Locate the cell with the specified text and output its (X, Y) center coordinate. 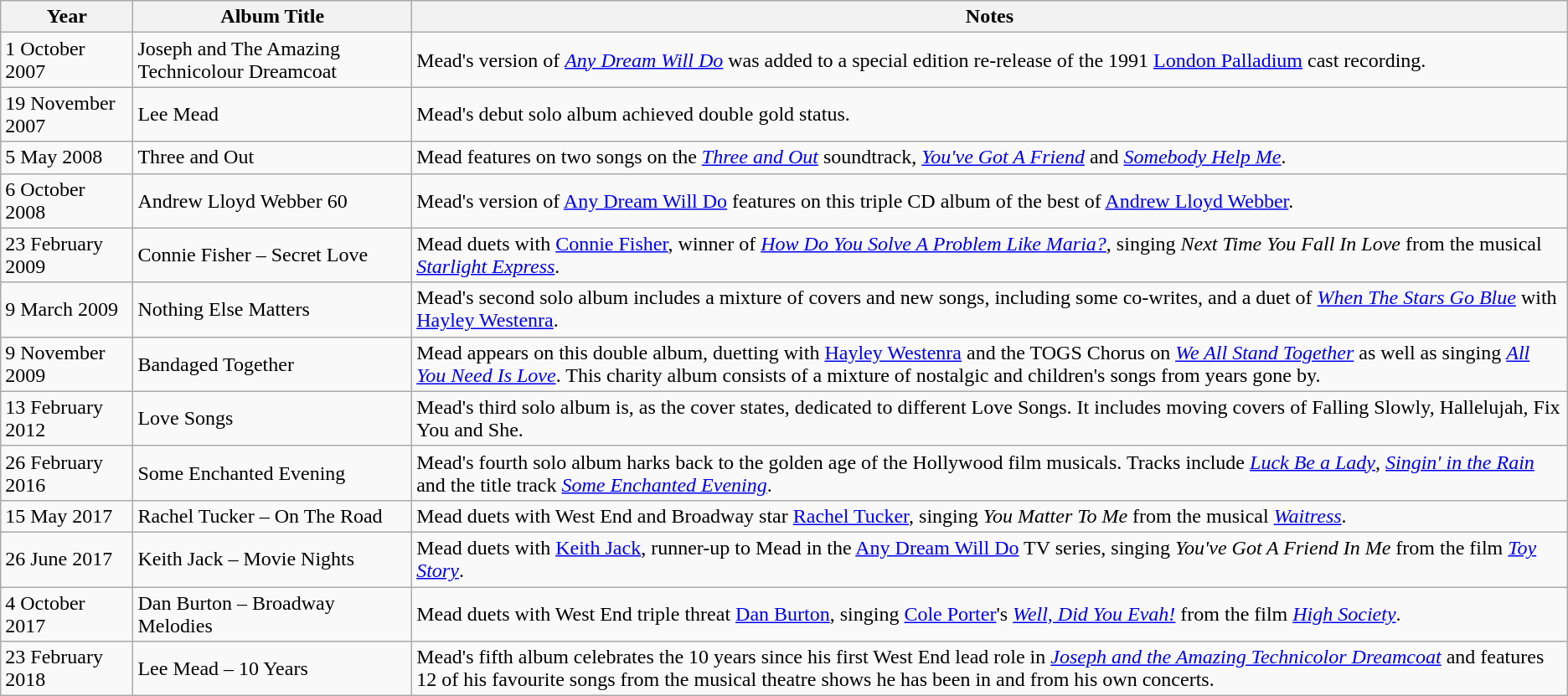
Mead's version of Any Dream Will Do features on this triple CD album of the best of Andrew Lloyd Webber. (990, 201)
Nothing Else Matters (273, 310)
Mead's version of Any Dream Will Do was added to a special edition re-release of the 1991 London Palladium cast recording. (990, 60)
9 November 2009 (67, 363)
Mead features on two songs on the Three and Out soundtrack, You've Got A Friend and Somebody Help Me. (990, 157)
Mead duets with Keith Jack, runner-up to Mead in the Any Dream Will Do TV series, singing You've Got A Friend In Me from the film Toy Story. (990, 559)
Three and Out (273, 157)
13 February 2012 (67, 419)
Mead's debut solo album achieved double gold status. (990, 114)
26 June 2017 (67, 559)
5 May 2008 (67, 157)
Keith Jack – Movie Nights (273, 559)
Lee Mead – 10 Years (273, 668)
Notes (990, 17)
Lee Mead (273, 114)
Mead duets with West End and Broadway star Rachel Tucker, singing You Matter To Me from the musical Waitress. (990, 516)
Love Songs (273, 419)
Andrew Lloyd Webber 60 (273, 201)
6 October 2008 (67, 201)
19 November 2007 (67, 114)
Joseph and The Amazing Technicolour Dreamcoat (273, 60)
15 May 2017 (67, 516)
Bandaged Together (273, 363)
Rachel Tucker – On The Road (273, 516)
Mead duets with West End triple threat Dan Burton, singing Cole Porter's Well, Did You Evah! from the film High Society. (990, 613)
Year (67, 17)
23 February 2018 (67, 668)
4 October 2017 (67, 613)
Album Title (273, 17)
9 March 2009 (67, 310)
23 February 2009 (67, 255)
1 October 2007 (67, 60)
Connie Fisher – Secret Love (273, 255)
Dan Burton – Broadway Melodies (273, 613)
Some Enchanted Evening (273, 472)
26 February 2016 (67, 472)
